Locate the cell with the specified text and output its [X, Y] center coordinate. 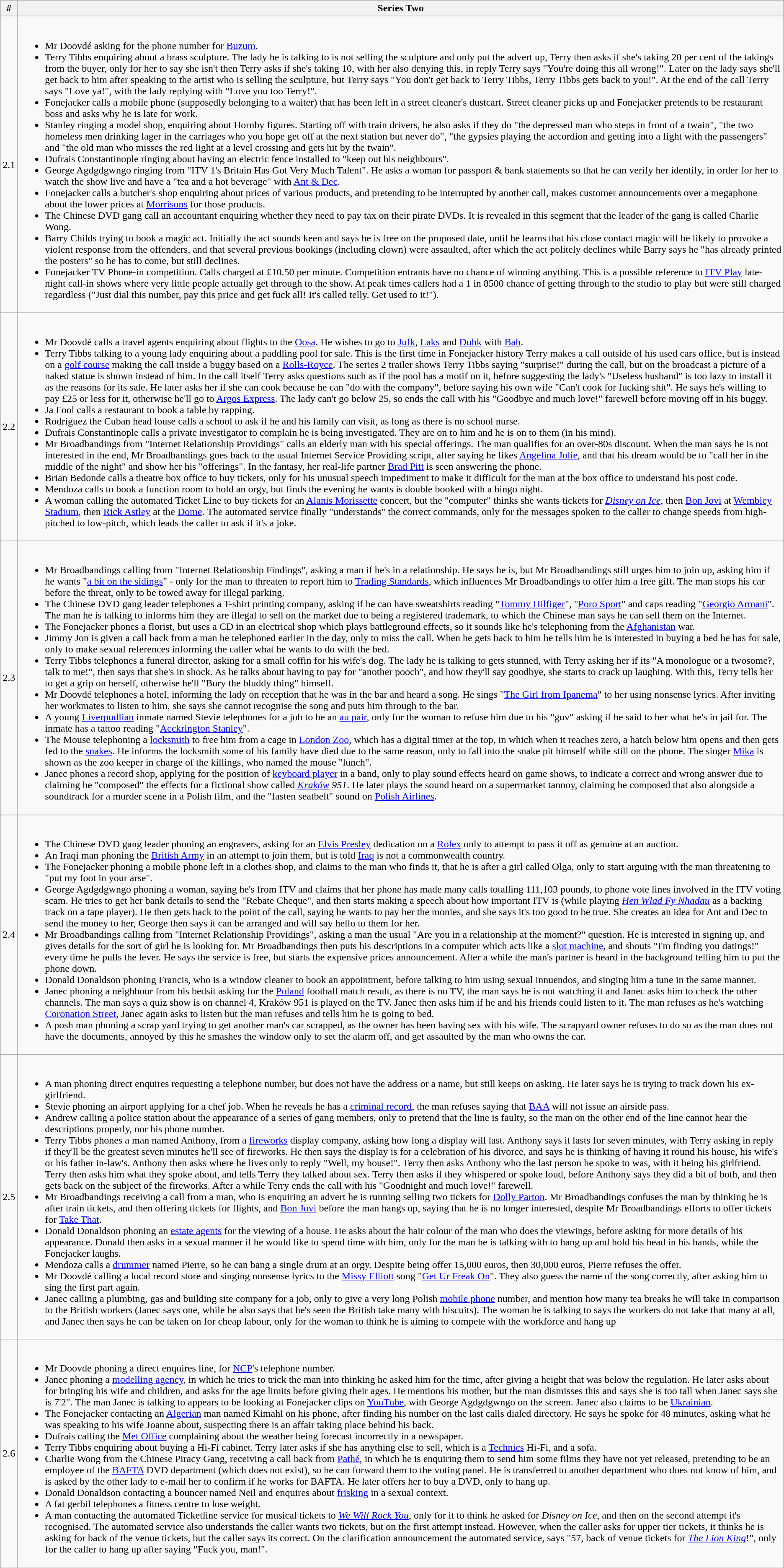
2.4 [9, 934]
2.5 [9, 1197]
2.6 [9, 1453]
2.1 [9, 164]
# [9, 8]
2.3 [9, 678]
Series Two [400, 8]
2.2 [9, 427]
